Determine the [x, y] coordinate at the center of the cell enclosing the given text.  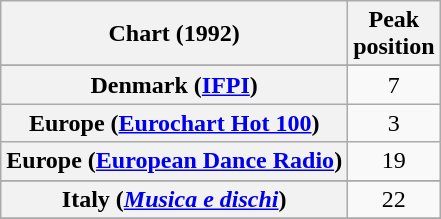
Peakposition [394, 34]
Europe (Eurochart Hot 100) [174, 123]
19 [394, 161]
Chart (1992) [174, 34]
Europe (European Dance Radio) [174, 161]
3 [394, 123]
Italy (Musica e dischi) [174, 199]
22 [394, 199]
7 [394, 85]
Denmark (IFPI) [174, 85]
